Search for the cell housing the specified text and yield its [x, y] center coordinate. 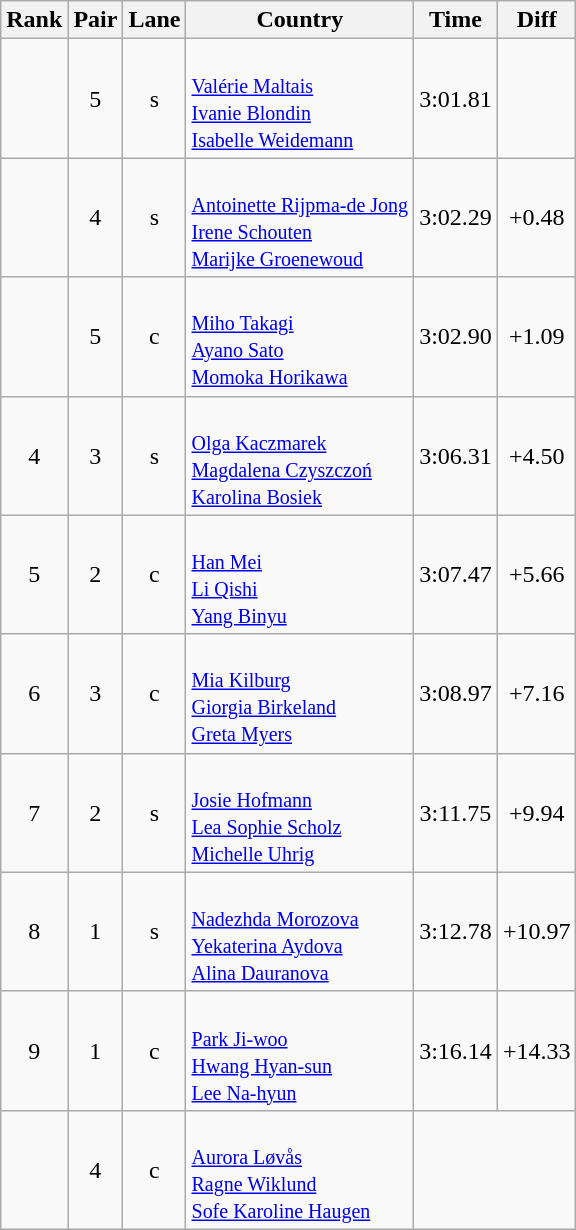
Valérie MaltaisIvanie BlondinIsabelle Weidemann [300, 98]
Country [300, 20]
Rank [34, 20]
+0.48 [536, 218]
8 [34, 932]
Diff [536, 20]
Olga KaczmarekMagdalena CzyszczońKarolina Bosiek [300, 456]
Miho TakagiAyano SatoMomoka Horikawa [300, 336]
9 [34, 1050]
Time [456, 20]
Nadezhda MorozovaYekaterina AydovaAlina Dauranova [300, 932]
Park Ji-wooHwang Hyan-sunLee Na-hyun [300, 1050]
Lane [154, 20]
+4.50 [536, 456]
Aurora LøvåsRagne WiklundSofe Karoline Haugen [300, 1170]
+7.16 [536, 694]
3:16.14 [456, 1050]
+14.33 [536, 1050]
6 [34, 694]
3:02.29 [456, 218]
+5.66 [536, 574]
3:02.90 [456, 336]
Josie HofmannLea Sophie ScholzMichelle Uhrig [300, 812]
3:01.81 [456, 98]
Antoinette Rijpma-de JongIrene SchoutenMarijke Groenewoud [300, 218]
3:12.78 [456, 932]
+10.97 [536, 932]
3:07.47 [456, 574]
7 [34, 812]
3:08.97 [456, 694]
3:06.31 [456, 456]
+1.09 [536, 336]
Pair [96, 20]
Mia KilburgGiorgia BirkelandGreta Myers [300, 694]
Han MeiLi QishiYang Binyu [300, 574]
+9.94 [536, 812]
3:11.75 [456, 812]
